Extract the (X, Y) coordinate from the center of the cell holding the provided text.  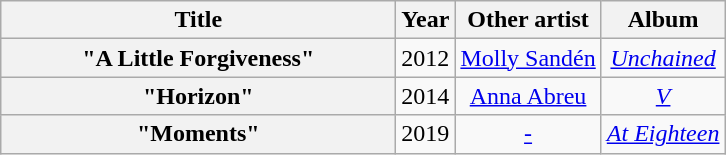
2014 (426, 96)
V (663, 96)
Anna Abreu (528, 96)
Title (198, 20)
Year (426, 20)
2019 (426, 134)
"A Little Forgiveness" (198, 58)
Molly Sandén (528, 58)
"Horizon" (198, 96)
Unchained (663, 58)
"Moments" (198, 134)
2012 (426, 58)
- (528, 134)
Album (663, 20)
At Eighteen (663, 134)
Other artist (528, 20)
